Return [X, Y] of the center of cell containing provided text 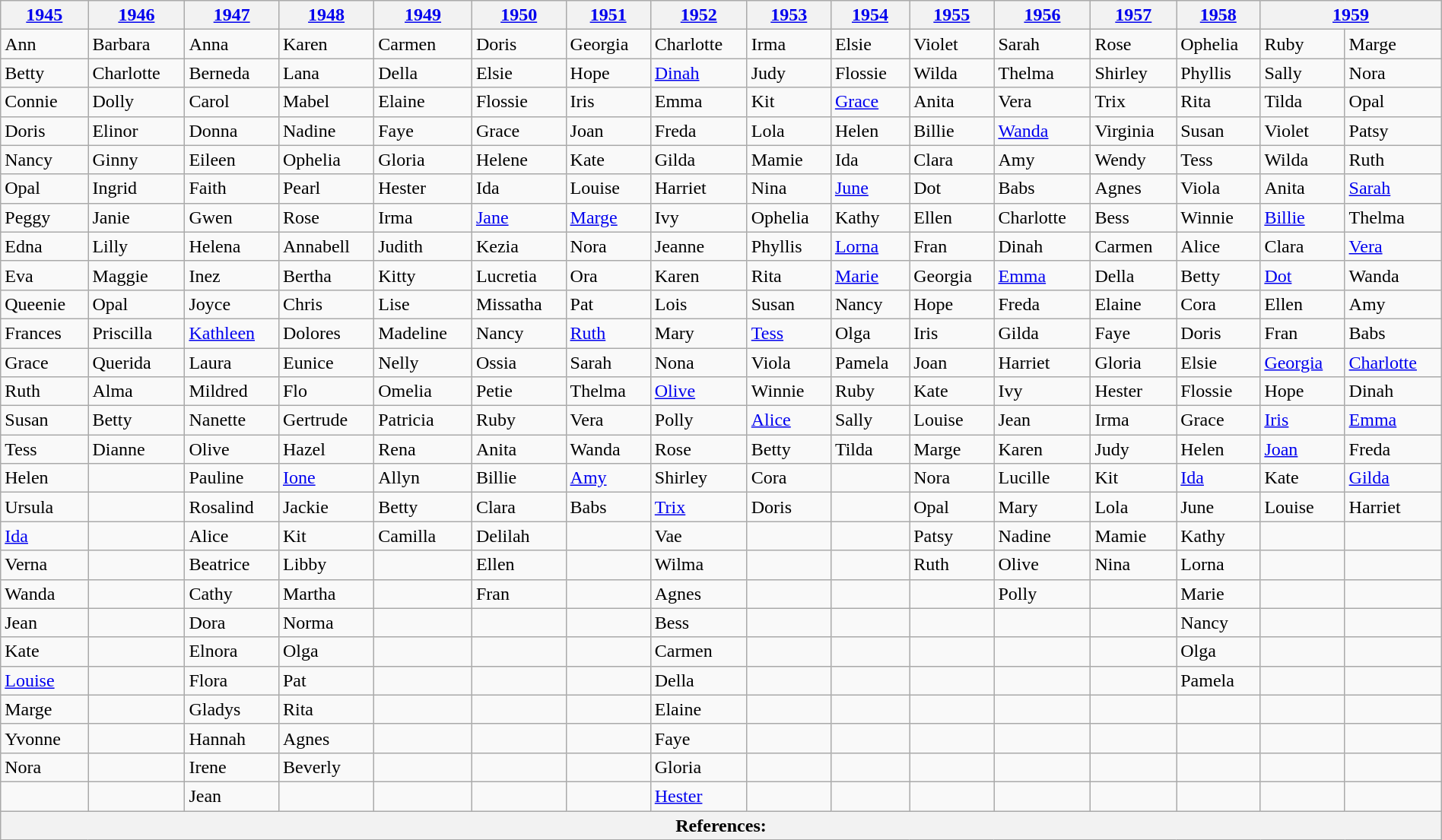
Petie [519, 391]
Yvonne [44, 738]
Edna [44, 246]
1951 [608, 15]
Pearl [326, 189]
Wendy [1133, 160]
Flo [326, 391]
Joyce [232, 304]
Dolly [137, 102]
1953 [789, 15]
Vae [698, 536]
1947 [232, 15]
Beatrice [232, 565]
Patricia [423, 420]
Dolores [326, 333]
1958 [1218, 15]
Hannah [232, 738]
1945 [44, 15]
Ione [326, 478]
Nanette [232, 420]
Anna [232, 44]
Libby [326, 565]
Lilly [137, 246]
References: [721, 825]
Jeanne [698, 246]
Rosalind [232, 507]
Verna [44, 565]
1948 [326, 15]
Ingrid [137, 189]
Eunice [326, 363]
Connie [44, 102]
Ginny [137, 160]
Querida [137, 363]
Mabel [326, 102]
Frances [44, 333]
Carol [232, 102]
Alma [137, 391]
Dora [232, 623]
Eileen [232, 160]
1952 [698, 15]
Barbara [137, 44]
Faith [232, 189]
Lucille [1042, 478]
Missatha [519, 304]
Nona [698, 363]
Lana [326, 73]
Chris [326, 304]
Priscilla [137, 333]
Nelly [423, 363]
Gwen [232, 217]
Ora [608, 275]
Inez [232, 275]
Lois [698, 304]
1959 [1351, 15]
Gladys [232, 709]
Norma [326, 623]
Elinor [137, 131]
Peggy [44, 217]
Hazel [326, 449]
Ann [44, 44]
Bertha [326, 275]
Lise [423, 304]
Wilma [698, 565]
1957 [1133, 15]
Kathleen [232, 333]
Madeline [423, 333]
Laura [232, 363]
1954 [870, 15]
Jackie [326, 507]
Delilah [519, 536]
Janie [137, 217]
Camilla [423, 536]
Donna [232, 131]
Lucretia [519, 275]
1950 [519, 15]
Irene [232, 767]
Beverly [326, 767]
Annabell [326, 246]
Maggie [137, 275]
Martha [326, 594]
Judith [423, 246]
Cathy [232, 594]
Rena [423, 449]
Pauline [232, 478]
Omelia [423, 391]
Eva [44, 275]
Jane [519, 217]
Ursula [44, 507]
1946 [137, 15]
Virginia [1133, 131]
Ossia [519, 363]
Kitty [423, 275]
Allyn [423, 478]
1955 [952, 15]
Mildred [232, 391]
Kezia [519, 246]
Gertrude [326, 420]
Flora [232, 680]
1956 [1042, 15]
1949 [423, 15]
Dianne [137, 449]
Helene [519, 160]
Queenie [44, 304]
Helena [232, 246]
Berneda [232, 73]
Elnora [232, 651]
